Identify which cell holds the provided text, then report its [x, y] central coordinate. 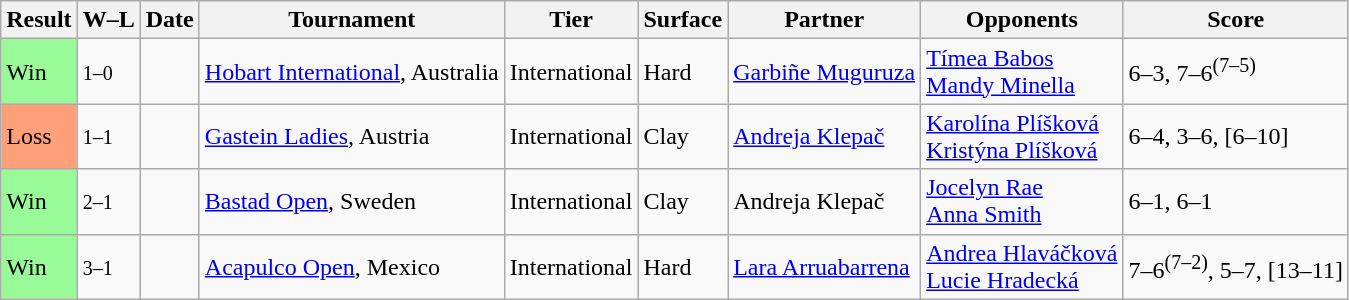
Result [39, 20]
Bastad Open, Sweden [352, 202]
6–4, 3–6, [6–10] [1236, 136]
Score [1236, 20]
6–1, 6–1 [1236, 202]
Jocelyn Rae Anna Smith [1022, 202]
Andrea Hlaváčková Lucie Hradecká [1022, 266]
Acapulco Open, Mexico [352, 266]
Tier [571, 20]
Garbiñe Muguruza [824, 72]
6–3, 7–6(7–5) [1236, 72]
Surface [683, 20]
Opponents [1022, 20]
W–L [108, 20]
3–1 [108, 266]
Tímea Babos Mandy Minella [1022, 72]
Hobart International, Australia [352, 72]
2–1 [108, 202]
Loss [39, 136]
Lara Arruabarrena [824, 266]
Date [170, 20]
Karolína Plíšková Kristýna Plíšková [1022, 136]
7–6(7–2), 5–7, [13–11] [1236, 266]
Partner [824, 20]
Gastein Ladies, Austria [352, 136]
1–0 [108, 72]
Tournament [352, 20]
1–1 [108, 136]
